Provide the (x, y) coordinate of the cell's center where the given text is located.  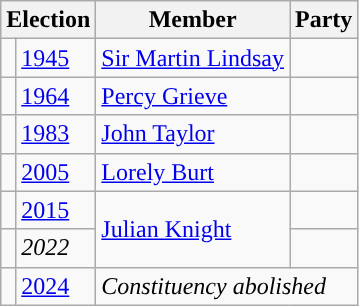
Lorely Burt (193, 172)
Election (48, 20)
1964 (56, 96)
Percy Grieve (193, 96)
1945 (56, 58)
1983 (56, 134)
Julian Knight (193, 229)
2024 (56, 286)
2005 (56, 172)
John Taylor (193, 134)
2015 (56, 210)
Constituency abolished (227, 286)
Member (193, 20)
2022 (56, 248)
Party (324, 20)
Sir Martin Lindsay (193, 58)
